Detect which cell encompasses the target text, then output its (X, Y) center coordinate. 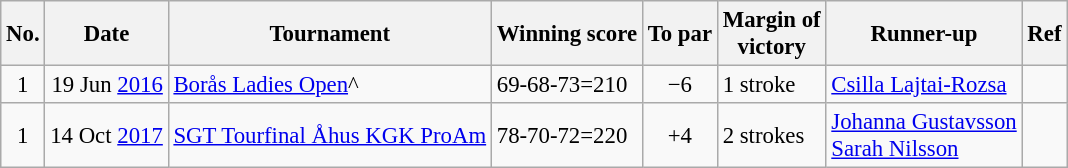
Date (106, 34)
Borås Ladies Open^ (330, 85)
No. (23, 34)
Margin ofvictory (772, 34)
Winning score (566, 34)
To par (680, 34)
Csilla Lajtai-Rozsa (924, 85)
Tournament (330, 34)
19 Jun 2016 (106, 85)
+4 (680, 136)
14 Oct 2017 (106, 136)
SGT Tourfinal Åhus KGK ProAm (330, 136)
78-70-72=220 (566, 136)
Runner-up (924, 34)
1 stroke (772, 85)
69-68-73=210 (566, 85)
Ref (1044, 34)
2 strokes (772, 136)
−6 (680, 85)
Johanna Gustavsson Sarah Nilsson (924, 136)
